Extract the (x, y) coordinate from the center of the cell holding the provided text.  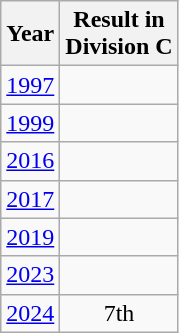
1999 (30, 123)
7th (119, 313)
2016 (30, 161)
Year (30, 34)
2024 (30, 313)
2023 (30, 275)
Result inDivision C (119, 34)
2019 (30, 237)
2017 (30, 199)
1997 (30, 85)
